Capture the cell that displays the provided text and extract its (X, Y) central coordinate. 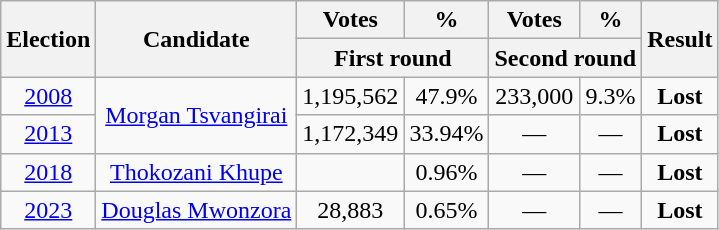
Morgan Tsvangirai (196, 115)
1,172,349 (350, 134)
Thokozani Khupe (196, 172)
233,000 (534, 96)
33.94% (446, 134)
0.65% (446, 210)
2023 (48, 210)
2013 (48, 134)
Election (48, 39)
47.9% (446, 96)
9.3% (611, 96)
0.96% (446, 172)
Candidate (196, 39)
1,195,562 (350, 96)
First round (393, 58)
2008 (48, 96)
28,883 (350, 210)
Douglas Mwonzora (196, 210)
2018 (48, 172)
Second round (566, 58)
Result (680, 39)
